Provide the [X, Y] coordinate of the cell's center where the given text is located.  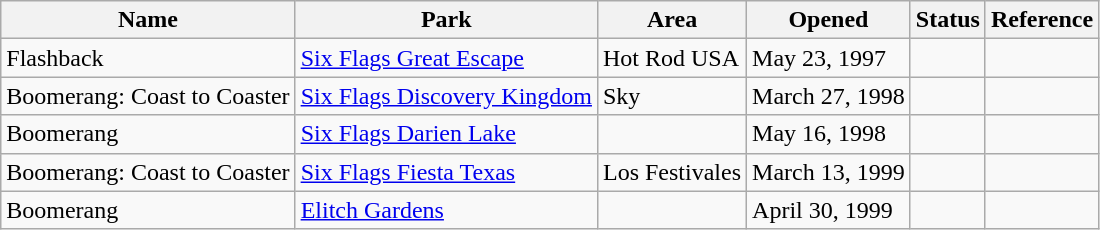
Elitch Gardens [446, 210]
Six Flags Great Escape [446, 58]
March 13, 1999 [829, 172]
March 27, 1998 [829, 96]
Six Flags Discovery Kingdom [446, 96]
Hot Rod USA [672, 58]
Name [148, 20]
Opened [829, 20]
Park [446, 20]
Six Flags Darien Lake [446, 134]
May 16, 1998 [829, 134]
Reference [1042, 20]
Los Festivales [672, 172]
Six Flags Fiesta Texas [446, 172]
Status [948, 20]
April 30, 1999 [829, 210]
May 23, 1997 [829, 58]
Area [672, 20]
Sky [672, 96]
Flashback [148, 58]
